Pinpoint the cell where the given text exists, returning its [X, Y] midpoint coordinate. 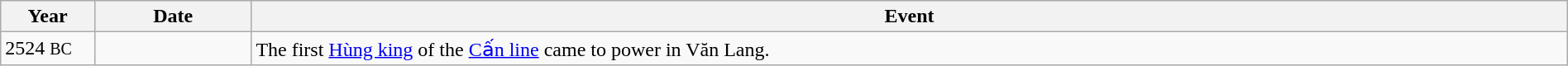
Date [172, 16]
Year [48, 16]
The first Hùng king of the Cấn line came to power in Văn Lang. [910, 49]
Event [910, 16]
2524 BC [48, 49]
